For the text-containing cell, return its midpoint in [x, y] coordinate format. 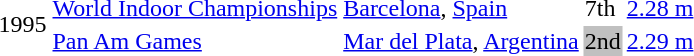
2nd [602, 41]
Pan Am Games [195, 41]
Mar del Plata, Argentina [462, 41]
